From the cell containing the given text, extract its center point as [X, Y] coordinate. 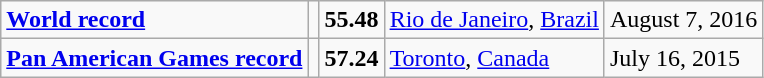
World record [154, 20]
55.48 [352, 20]
Rio de Janeiro, Brazil [494, 20]
Toronto, Canada [494, 58]
July 16, 2015 [683, 58]
Pan American Games record [154, 58]
57.24 [352, 58]
August 7, 2016 [683, 20]
